Scan for the cell matching the given text and deliver its (X, Y) coordinate at center. 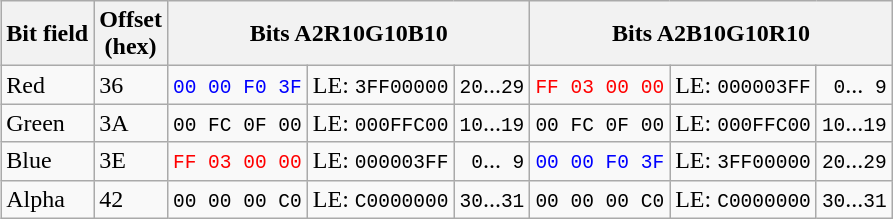
Bits A2R10G10B10 (348, 34)
Bit field (48, 34)
Blue (48, 161)
3A (131, 123)
Red (48, 85)
Offset(hex) (131, 34)
Bits A2B10G10R10 (711, 34)
Green (48, 123)
Alpha (48, 199)
42 (131, 199)
36 (131, 85)
3E (131, 161)
